Return the [X, Y] coordinate for the center point of the cell that contains the specified text.  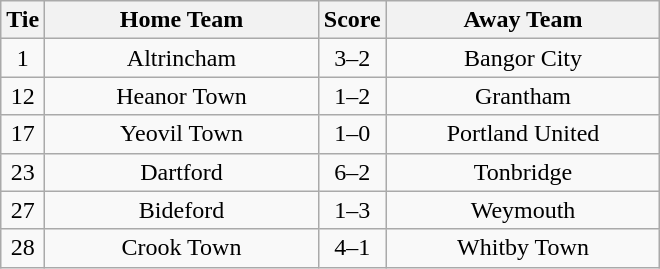
Bideford [182, 210]
Heanor Town [182, 96]
6–2 [352, 172]
Score [352, 20]
28 [23, 248]
1–3 [352, 210]
Tonbridge [523, 172]
4–1 [352, 248]
Away Team [523, 20]
Altrincham [182, 58]
3–2 [352, 58]
1–0 [352, 134]
12 [23, 96]
1 [23, 58]
Whitby Town [523, 248]
23 [23, 172]
Bangor City [523, 58]
Home Team [182, 20]
Yeovil Town [182, 134]
Dartford [182, 172]
Grantham [523, 96]
Weymouth [523, 210]
Crook Town [182, 248]
1–2 [352, 96]
27 [23, 210]
Portland United [523, 134]
Tie [23, 20]
17 [23, 134]
